Determine the [X, Y] coordinate at the center of the cell enclosing the given text.  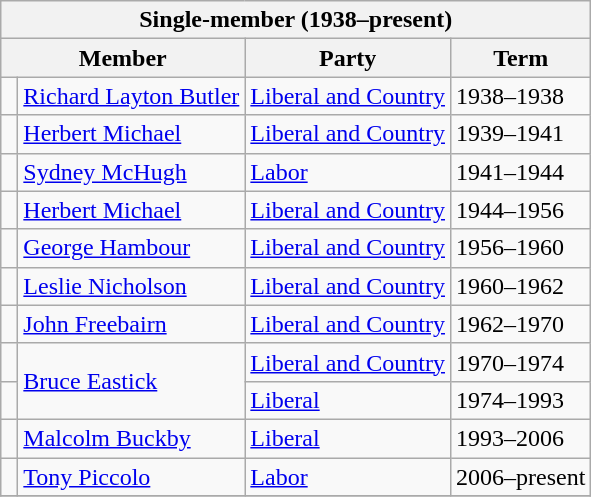
Sydney McHugh [132, 172]
Tony Piccolo [132, 477]
Leslie Nicholson [132, 286]
Single-member (1938–present) [296, 20]
Malcolm Buckby [132, 438]
Party [348, 58]
Member [123, 58]
Richard Layton Butler [132, 96]
1944–1956 [521, 210]
John Freebairn [132, 324]
1974–1993 [521, 400]
1956–1960 [521, 248]
1939–1941 [521, 134]
Term [521, 58]
Bruce Eastick [132, 381]
1938–1938 [521, 96]
2006–present [521, 477]
1993–2006 [521, 438]
1941–1944 [521, 172]
1960–1962 [521, 286]
1970–1974 [521, 362]
George Hambour [132, 248]
1962–1970 [521, 324]
